Provide the [x, y] coordinate of the cell's center where the given text is located.  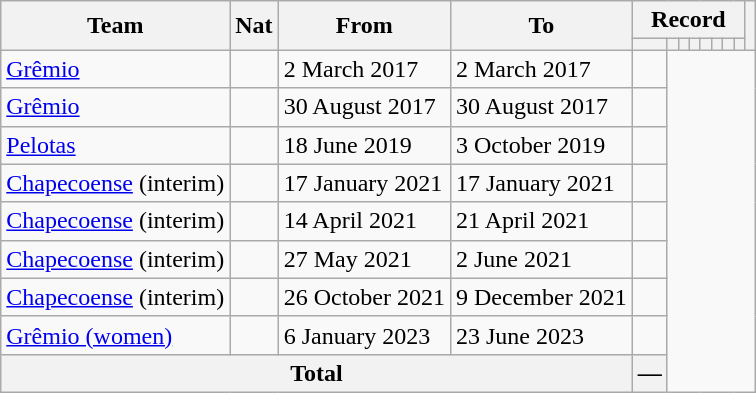
Grêmio (women) [116, 335]
3 October 2019 [541, 145]
From [364, 26]
18 June 2019 [364, 145]
Total [316, 373]
Pelotas [116, 145]
2 June 2021 [541, 259]
23 June 2023 [541, 335]
21 April 2021 [541, 221]
6 January 2023 [364, 335]
Team [116, 26]
Record [688, 20]
Nat [254, 26]
27 May 2021 [364, 259]
14 April 2021 [364, 221]
To [541, 26]
26 October 2021 [364, 297]
— [650, 373]
9 December 2021 [541, 297]
